Search for the cell housing the specified text and yield its (X, Y) center coordinate. 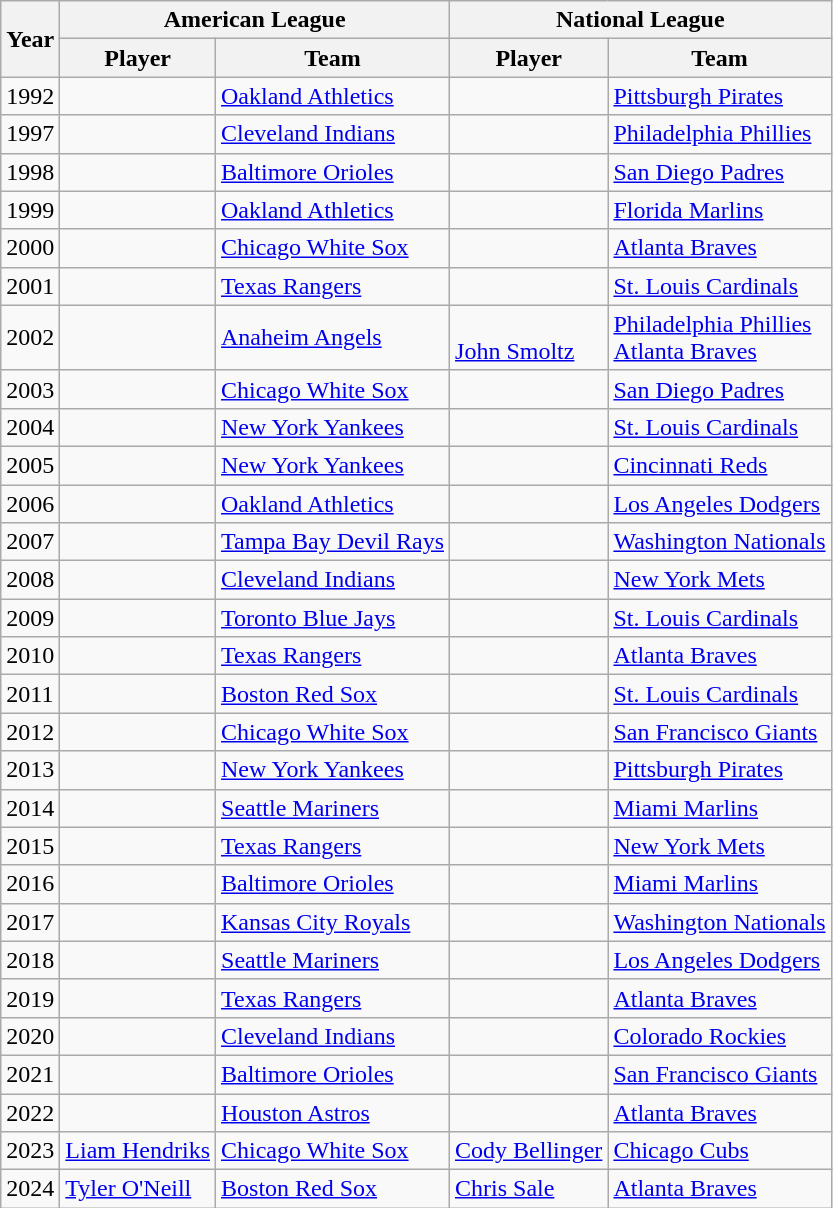
2017 (30, 922)
2007 (30, 542)
Toronto Blue Jays (333, 618)
National League (640, 20)
Tyler O'Neill (138, 1189)
2002 (30, 338)
2008 (30, 580)
Chicago Cubs (720, 1151)
Anaheim Angels (333, 338)
Colorado Rockies (720, 1036)
Florida Marlins (720, 210)
2010 (30, 656)
2016 (30, 884)
2005 (30, 465)
2020 (30, 1036)
John Smoltz (529, 338)
2023 (30, 1151)
Liam Hendriks (138, 1151)
2004 (30, 427)
1997 (30, 134)
2013 (30, 770)
2006 (30, 503)
2001 (30, 286)
Year (30, 39)
Cody Bellinger (529, 1151)
2018 (30, 960)
Cincinnati Reds (720, 465)
Philadelphia PhilliesAtlanta Braves (720, 338)
1992 (30, 96)
2003 (30, 389)
2000 (30, 248)
Kansas City Royals (333, 922)
Tampa Bay Devil Rays (333, 542)
2024 (30, 1189)
2014 (30, 808)
2015 (30, 846)
1998 (30, 172)
Houston Astros (333, 1113)
2009 (30, 618)
1999 (30, 210)
2012 (30, 732)
2022 (30, 1113)
2021 (30, 1074)
Philadelphia Phillies (720, 134)
American League (255, 20)
2011 (30, 694)
Chris Sale (529, 1189)
2019 (30, 998)
